Output the [X, Y] coordinate of the center of the cell containing the given text.  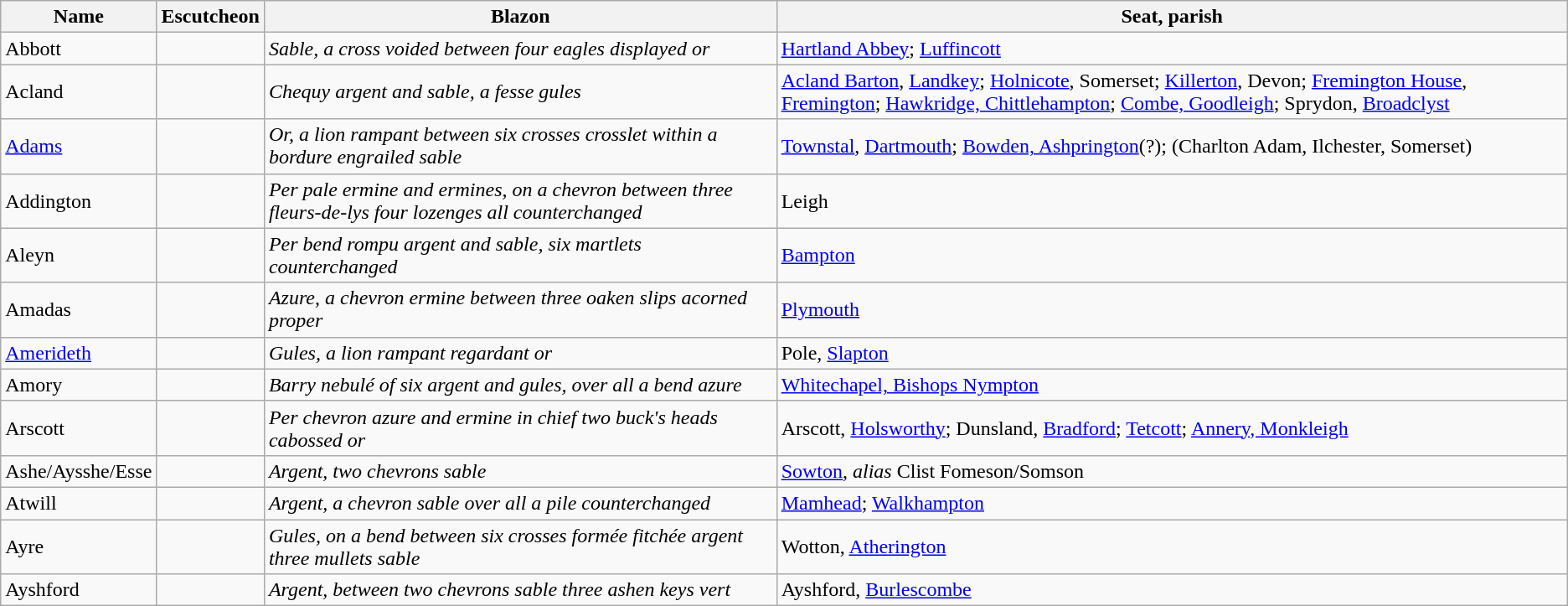
Name [79, 17]
Ayshford [79, 590]
Amadas [79, 310]
Pole, Slapton [1172, 353]
Per bend rompu argent and sable, six martlets counterchanged [520, 255]
Ashe/Aysshe/Esse [79, 471]
Gules, on a bend between six crosses formée fitchée argent three mullets sable [520, 546]
Barry nebulé of six argent and gules, over all a bend azure [520, 385]
Abbott [79, 49]
Per pale ermine and ermines, on a chevron between three fleurs-de-lys four lozenges all counterchanged [520, 201]
Arscott [79, 427]
Argent, a chevron sable over all a pile counterchanged [520, 503]
Sowton, alias Clist Fomeson/Somson [1172, 471]
Amory [79, 385]
Acland [79, 92]
Or, a lion rampant between six crosses crosslet within a bordure engrailed sable [520, 146]
Plymouth [1172, 310]
Per chevron azure and ermine in chief two buck's heads cabossed or [520, 427]
Hartland Abbey; Luffincott [1172, 49]
Seat, parish [1172, 17]
Addington [79, 201]
Escutcheon [210, 17]
Mamhead; Walkhampton [1172, 503]
Gules, a lion rampant regardant or [520, 353]
Argent, between two chevrons sable three ashen keys vert [520, 590]
Adams [79, 146]
Whitechapel, Bishops Nympton [1172, 385]
Arscott, Holsworthy; Dunsland, Bradford; Tetcott; Annery, Monkleigh [1172, 427]
Ayre [79, 546]
Wotton, Atherington [1172, 546]
Chequy argent and sable, a fesse gules [520, 92]
Townstal, Dartmouth; Bowden, Ashprington(?); (Charlton Adam, Ilchester, Somerset) [1172, 146]
Azure, a chevron ermine between three oaken slips acorned proper [520, 310]
Bampton [1172, 255]
Leigh [1172, 201]
Argent, two chevrons sable [520, 471]
Aleyn [79, 255]
Ayshford, Burlescombe [1172, 590]
Amerideth [79, 353]
Blazon [520, 17]
Atwill [79, 503]
Sable, a cross voided between four eagles displayed or [520, 49]
